Extract the (x, y) coordinate from the center of the cell holding the provided text.  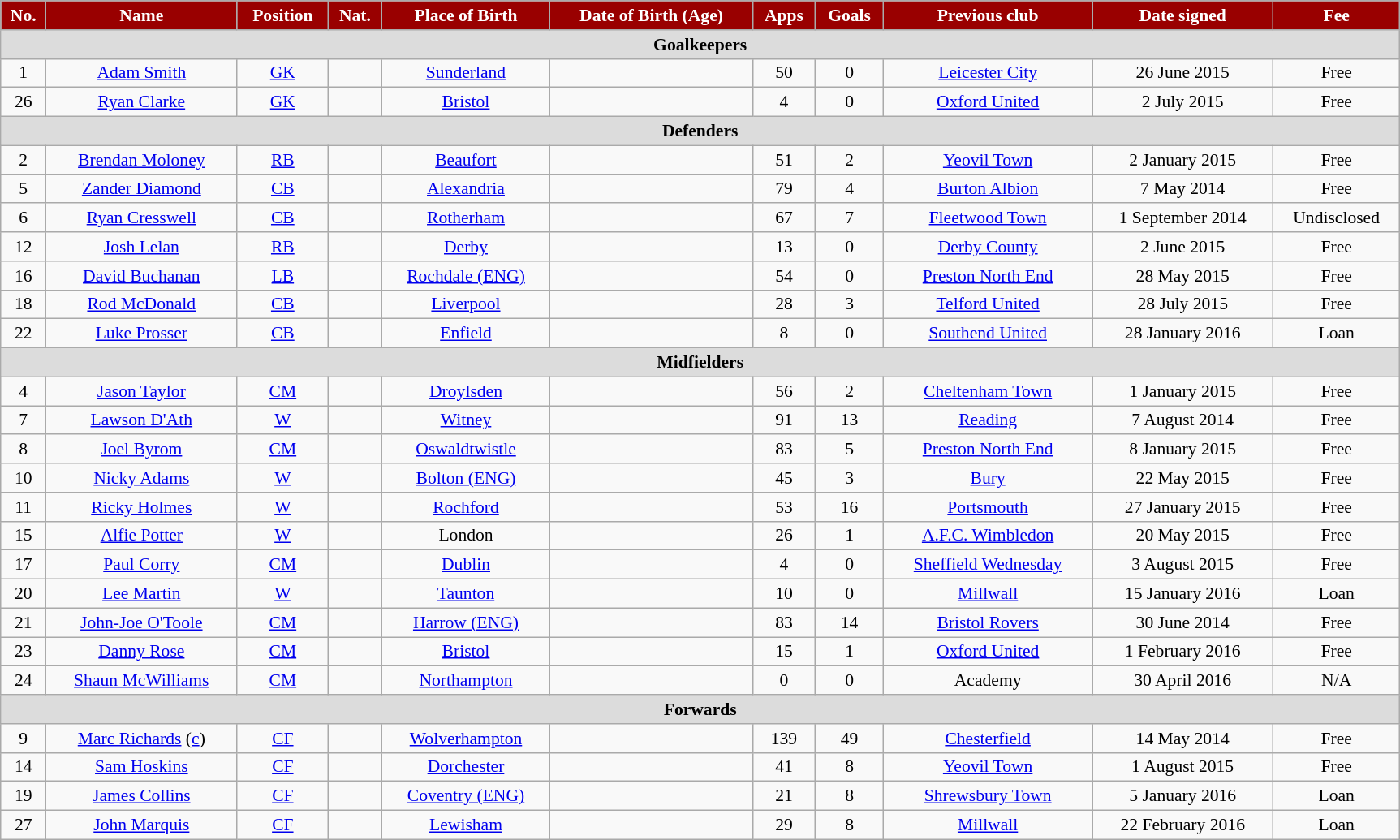
Beaufort (466, 160)
51 (784, 160)
1 August 2015 (1183, 767)
Derby County (989, 247)
23 (24, 652)
28 (784, 304)
91 (784, 420)
Wolverhampton (466, 739)
Place of Birth (466, 15)
26 June 2015 (1183, 73)
Enfield (466, 334)
12 (24, 247)
139 (784, 739)
Academy (989, 681)
Derby (466, 247)
Alfie Potter (141, 536)
N/A (1337, 681)
Sunderland (466, 73)
20 (24, 594)
22 May 2015 (1183, 478)
David Buchanan (141, 276)
Nicky Adams (141, 478)
2 June 2015 (1183, 247)
Sam Hoskins (141, 767)
45 (784, 478)
Goalkeepers (700, 45)
Jason Taylor (141, 391)
Burton Albion (989, 189)
Ryan Clarke (141, 102)
Rotherham (466, 218)
Marc Richards (c) (141, 739)
Chesterfield (989, 739)
John Marquis (141, 825)
Liverpool (466, 304)
1 January 2015 (1183, 391)
17 (24, 565)
A.F.C. Wimbledon (989, 536)
56 (784, 391)
Luke Prosser (141, 334)
67 (784, 218)
1 February 2016 (1183, 652)
Danny Rose (141, 652)
Brendan Moloney (141, 160)
2 January 2015 (1183, 160)
49 (850, 739)
Dorchester (466, 767)
Defenders (700, 131)
Lawson D'Ath (141, 420)
28 May 2015 (1183, 276)
Reading (989, 420)
Bolton (ENG) (466, 478)
Sheffield Wednesday (989, 565)
14 May 2014 (1183, 739)
Fleetwood Town (989, 218)
Lee Martin (141, 594)
9 (24, 739)
41 (784, 767)
Dublin (466, 565)
No. (24, 15)
11 (24, 507)
LB (282, 276)
27 January 2015 (1183, 507)
3 August 2015 (1183, 565)
54 (784, 276)
Ricky Holmes (141, 507)
Previous club (989, 15)
Nat. (355, 15)
London (466, 536)
7 August 2014 (1183, 420)
Zander Diamond (141, 189)
5 January 2016 (1183, 796)
22 February 2016 (1183, 825)
6 (24, 218)
Leicester City (989, 73)
Name (141, 15)
Position (282, 15)
Josh Lelan (141, 247)
22 (24, 334)
Droylsden (466, 391)
79 (784, 189)
2 July 2015 (1183, 102)
Lewisham (466, 825)
Northampton (466, 681)
8 January 2015 (1183, 450)
50 (784, 73)
24 (24, 681)
Portsmouth (989, 507)
7 May 2014 (1183, 189)
Joel Byrom (141, 450)
30 April 2016 (1183, 681)
Rod McDonald (141, 304)
18 (24, 304)
Telford United (989, 304)
Fee (1337, 15)
Rochford (466, 507)
Midfielders (700, 363)
Shaun McWilliams (141, 681)
27 (24, 825)
Ryan Cresswell (141, 218)
Date of Birth (Age) (651, 15)
Forwards (700, 709)
53 (784, 507)
Cheltenham Town (989, 391)
Shrewsbury Town (989, 796)
30 June 2014 (1183, 622)
John-Joe O'Toole (141, 622)
Harrow (ENG) (466, 622)
Witney (466, 420)
Adam Smith (141, 73)
Paul Corry (141, 565)
28 July 2015 (1183, 304)
20 May 2015 (1183, 536)
Alexandria (466, 189)
29 (784, 825)
Undisclosed (1337, 218)
Apps (784, 15)
28 January 2016 (1183, 334)
Coventry (ENG) (466, 796)
Bristol Rovers (989, 622)
19 (24, 796)
Goals (850, 15)
Taunton (466, 594)
Rochdale (ENG) (466, 276)
Date signed (1183, 15)
James Collins (141, 796)
Southend United (989, 334)
Bury (989, 478)
15 January 2016 (1183, 594)
1 September 2014 (1183, 218)
Oswaldtwistle (466, 450)
